Scan for the cell matching the given text and deliver its (X, Y) coordinate at center. 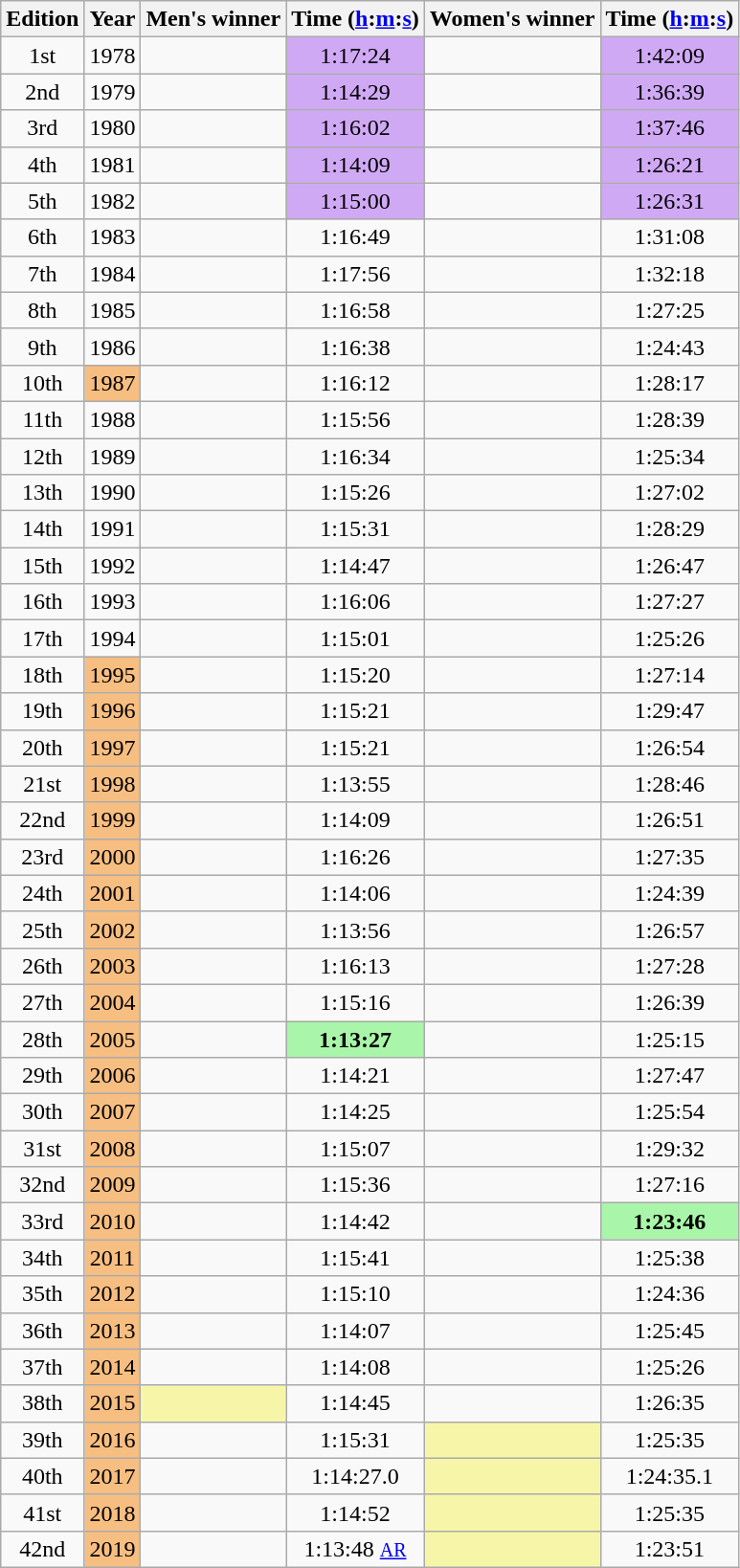
1:42:09 (670, 56)
2nd (42, 92)
Year (113, 19)
1:26:35 (670, 1403)
2012 (113, 1294)
37th (42, 1367)
30th (42, 1112)
2004 (113, 1002)
1:13:56 (356, 930)
1980 (113, 128)
1:13:27 (356, 1039)
1:27:25 (670, 310)
1:24:39 (670, 893)
1:14:29 (356, 92)
1:16:13 (356, 966)
7th (42, 274)
1:27:14 (670, 675)
1998 (113, 784)
1:15:26 (356, 493)
1:27:28 (670, 966)
1:16:38 (356, 347)
1:14:42 (356, 1221)
1:15:07 (356, 1149)
1:28:29 (670, 529)
2005 (113, 1039)
1:36:39 (670, 92)
1:17:24 (356, 56)
1:14:45 (356, 1403)
13th (42, 493)
1991 (113, 529)
31st (42, 1149)
1989 (113, 457)
1:26:51 (670, 820)
1:14:21 (356, 1076)
1995 (113, 675)
10th (42, 383)
38th (42, 1403)
1:26:21 (670, 165)
1:26:39 (670, 1002)
1:17:56 (356, 274)
42nd (42, 1549)
19th (42, 711)
22nd (42, 820)
1:23:46 (670, 1221)
2007 (113, 1112)
1:25:54 (670, 1112)
15th (42, 566)
2017 (113, 1476)
1990 (113, 493)
1:27:27 (670, 602)
35th (42, 1294)
1:16:49 (356, 237)
39th (42, 1440)
29th (42, 1076)
8th (42, 310)
Edition (42, 19)
1:16:02 (356, 128)
1:14:27.0 (356, 1476)
23rd (42, 857)
1:15:56 (356, 419)
1985 (113, 310)
2013 (113, 1331)
9th (42, 347)
2000 (113, 857)
1:24:43 (670, 347)
1:31:08 (670, 237)
1994 (113, 638)
6th (42, 237)
21st (42, 784)
1:26:57 (670, 930)
18th (42, 675)
1:14:47 (356, 566)
1:15:00 (356, 201)
1:15:41 (356, 1258)
1997 (113, 748)
1:15:10 (356, 1294)
1:25:34 (670, 457)
4th (42, 165)
1:15:01 (356, 638)
33rd (42, 1221)
2019 (113, 1549)
1:13:48 AR (356, 1549)
11th (42, 419)
1981 (113, 165)
1993 (113, 602)
1:25:45 (670, 1331)
1:15:20 (356, 675)
1:16:34 (356, 457)
25th (42, 930)
1:16:58 (356, 310)
26th (42, 966)
2011 (113, 1258)
1984 (113, 274)
1:15:36 (356, 1185)
1:29:47 (670, 711)
24th (42, 893)
1:26:47 (670, 566)
2002 (113, 930)
1:27:47 (670, 1076)
1:28:46 (670, 784)
1:28:39 (670, 419)
1st (42, 56)
40th (42, 1476)
1987 (113, 383)
1:13:55 (356, 784)
3rd (42, 128)
1992 (113, 566)
2014 (113, 1367)
1:26:31 (670, 201)
2010 (113, 1221)
1979 (113, 92)
41st (42, 1512)
1:16:26 (356, 857)
1:14:52 (356, 1512)
1982 (113, 201)
1:14:06 (356, 893)
1996 (113, 711)
1:27:02 (670, 493)
2015 (113, 1403)
1:37:46 (670, 128)
Men's winner (213, 19)
16th (42, 602)
2006 (113, 1076)
2001 (113, 893)
27th (42, 1002)
1983 (113, 237)
32nd (42, 1185)
1:24:36 (670, 1294)
5th (42, 201)
1:25:15 (670, 1039)
1:25:38 (670, 1258)
1:14:07 (356, 1331)
1:16:06 (356, 602)
2016 (113, 1440)
1999 (113, 820)
17th (42, 638)
28th (42, 1039)
36th (42, 1331)
Women's winner (512, 19)
2003 (113, 966)
2018 (113, 1512)
1:27:16 (670, 1185)
1:14:08 (356, 1367)
1988 (113, 419)
1:16:12 (356, 383)
1:14:25 (356, 1112)
2008 (113, 1149)
20th (42, 748)
1:24:35.1 (670, 1476)
1:27:35 (670, 857)
1:28:17 (670, 383)
2009 (113, 1185)
1:32:18 (670, 274)
1:26:54 (670, 748)
34th (42, 1258)
1:29:32 (670, 1149)
1:15:16 (356, 1002)
1978 (113, 56)
14th (42, 529)
1:23:51 (670, 1549)
1986 (113, 347)
12th (42, 457)
